Extract the (X, Y) coordinate from the center of the cell holding the provided text.  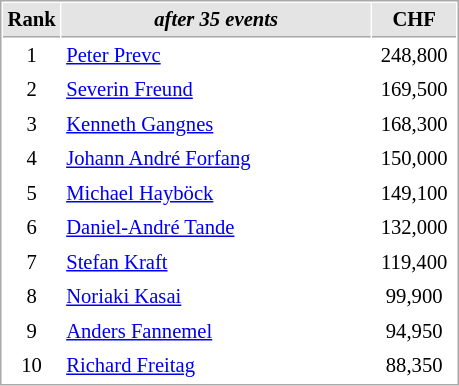
Johann André Forfang (216, 158)
169,500 (414, 90)
119,400 (414, 262)
99,900 (414, 296)
168,300 (414, 124)
94,950 (414, 332)
Richard Freitag (216, 366)
Stefan Kraft (216, 262)
132,000 (414, 228)
Severin Freund (216, 90)
4 (32, 158)
1 (32, 56)
5 (32, 194)
8 (32, 296)
3 (32, 124)
149,100 (414, 194)
6 (32, 228)
10 (32, 366)
88,350 (414, 366)
Noriaki Kasai (216, 296)
9 (32, 332)
2 (32, 90)
CHF (414, 20)
Rank (32, 20)
150,000 (414, 158)
Kenneth Gangnes (216, 124)
7 (32, 262)
after 35 events (216, 20)
Daniel-André Tande (216, 228)
248,800 (414, 56)
Peter Prevc (216, 56)
Michael Hayböck (216, 194)
Anders Fannemel (216, 332)
